Provide the [x, y] coordinate of the cell's center where the given text is located.  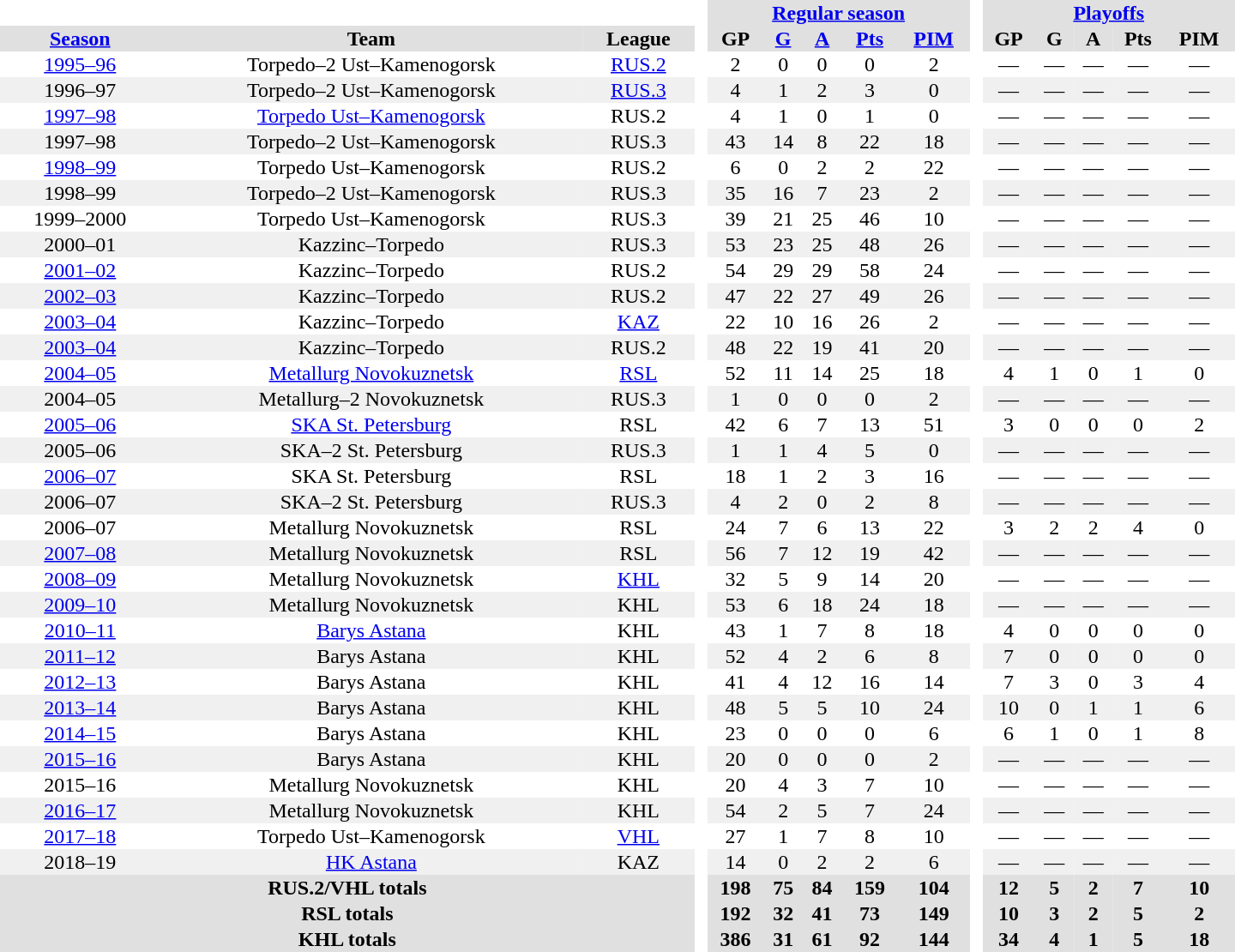
1996–97 [81, 90]
2014–15 [81, 733]
2001–02 [81, 270]
2012–13 [81, 682]
104 [934, 888]
75 [782, 888]
2008–09 [81, 579]
2016–17 [81, 810]
92 [870, 939]
73 [870, 913]
47 [736, 296]
VHL [638, 836]
2009–10 [81, 605]
2007–08 [81, 553]
46 [870, 219]
2018–19 [81, 862]
144 [934, 939]
Team [371, 39]
61 [822, 939]
149 [934, 913]
56 [736, 553]
Playoffs [1109, 13]
Regular season [839, 13]
RSL totals [347, 913]
2011–12 [81, 656]
2000–01 [81, 244]
2013–14 [81, 708]
Season [81, 39]
Metallurg–2 Novokuznetsk [371, 399]
159 [870, 888]
192 [736, 913]
58 [870, 270]
31 [782, 939]
198 [736, 888]
21 [782, 219]
HK Astana [371, 862]
39 [736, 219]
2010–11 [81, 630]
1999–2000 [81, 219]
34 [1009, 939]
49 [870, 296]
2002–03 [81, 296]
League [638, 39]
35 [736, 193]
11 [782, 373]
51 [934, 425]
84 [822, 888]
2017–18 [81, 836]
1995–96 [81, 64]
386 [736, 939]
9 [822, 579]
RUS.2/VHL totals [347, 888]
KHL totals [347, 939]
